Output the [X, Y] coordinate of the center of the cell containing the given text.  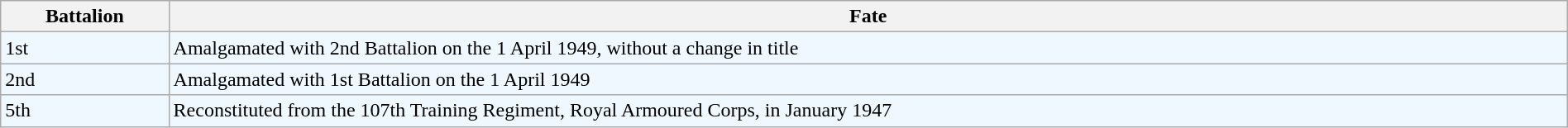
5th [84, 111]
Amalgamated with 1st Battalion on the 1 April 1949 [868, 79]
Amalgamated with 2nd Battalion on the 1 April 1949, without a change in title [868, 48]
2nd [84, 79]
Battalion [84, 17]
Reconstituted from the 107th Training Regiment, Royal Armoured Corps, in January 1947 [868, 111]
1st [84, 48]
Fate [868, 17]
